For the text-containing cell, return its midpoint in [x, y] coordinate format. 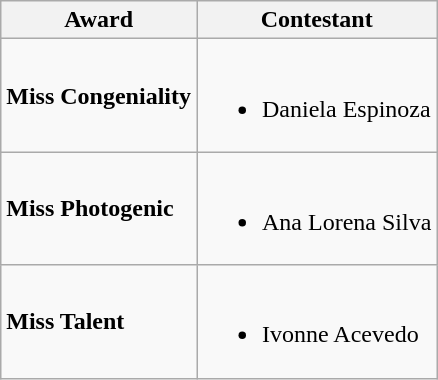
Ana Lorena Silva [316, 208]
Miss Talent [99, 322]
Contestant [316, 20]
Ivonne Acevedo [316, 322]
Award [99, 20]
Daniela Espinoza [316, 96]
Miss Photogenic [99, 208]
Miss Congeniality [99, 96]
